Locate the cell with the specified text and output its (x, y) center coordinate. 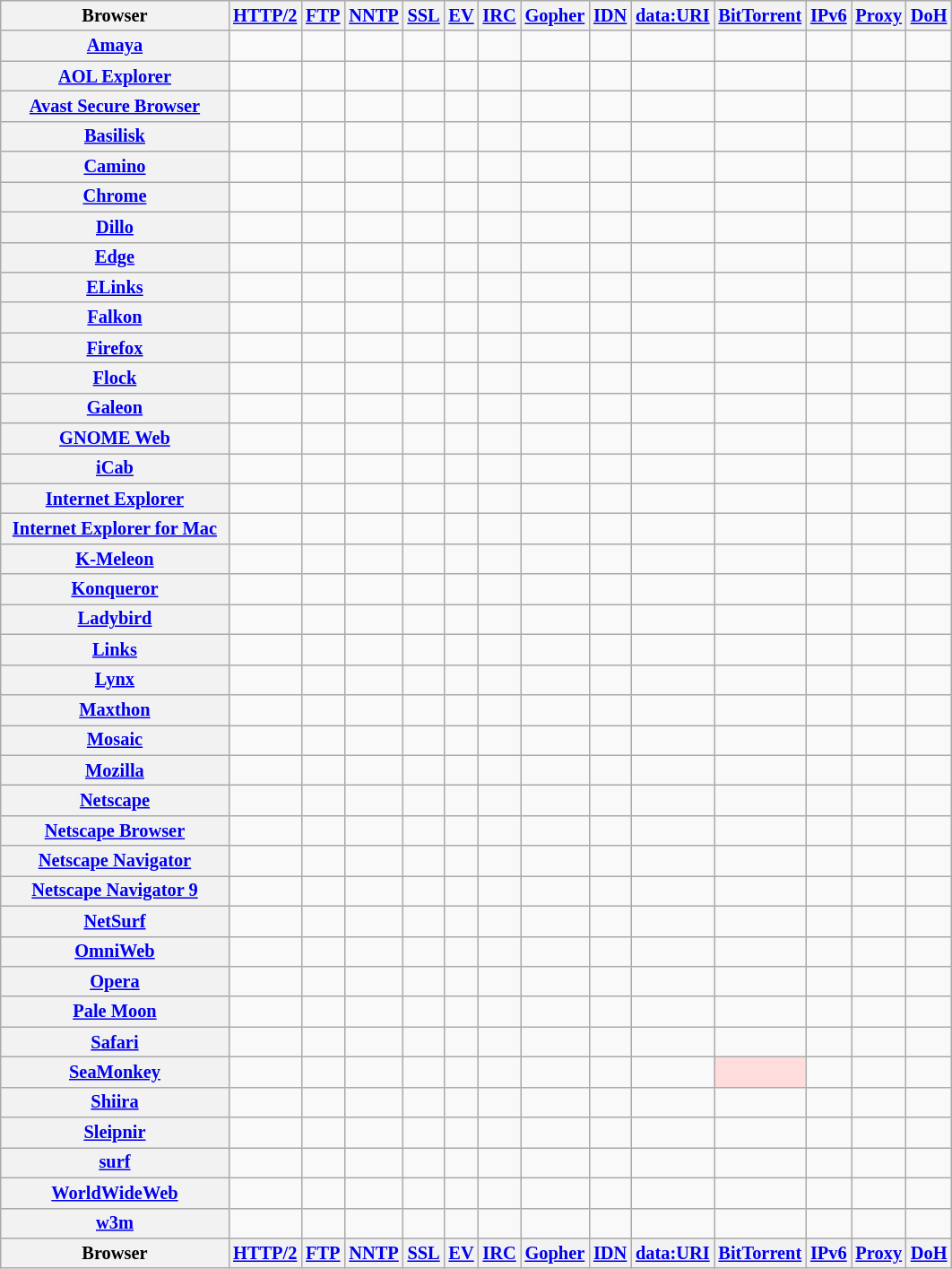
OmniWeb (115, 952)
WorldWideWeb (115, 1193)
Falkon (115, 317)
Chrome (115, 196)
Internet Explorer (115, 499)
Netscape (115, 800)
Edge (115, 257)
Internet Explorer for Mac (115, 528)
ELinks (115, 287)
Konqueror (115, 589)
Amaya (115, 46)
Opera (115, 981)
GNOME Web (115, 439)
Safari (115, 1042)
Mozilla (115, 770)
Galeon (115, 408)
Sleipnir (115, 1133)
Links (115, 649)
Pale Moon (115, 1012)
Firefox (115, 348)
SeaMonkey (115, 1072)
w3m (115, 1223)
Dillo (115, 227)
iCab (115, 468)
Ladybird (115, 619)
Avast Secure Browser (115, 106)
Mosaic (115, 740)
Basilisk (115, 136)
AOL Explorer (115, 76)
K-Meleon (115, 559)
Netscape Navigator (115, 861)
Shiira (115, 1102)
Lynx (115, 680)
Flock (115, 378)
Maxthon (115, 709)
NetSurf (115, 921)
Camino (115, 167)
Netscape Navigator 9 (115, 891)
Netscape Browser (115, 830)
surf (115, 1162)
